Locate the cell with the specified text and output its [X, Y] center coordinate. 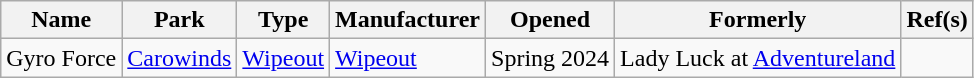
Ref(s) [937, 20]
Park [180, 20]
Manufacturer [408, 20]
Carowinds [180, 58]
Formerly [758, 20]
Type [284, 20]
Name [62, 20]
Gyro Force [62, 58]
Lady Luck at Adventureland [758, 58]
Spring 2024 [550, 58]
Opened [550, 20]
